Search for the cell housing the specified text and yield its (X, Y) center coordinate. 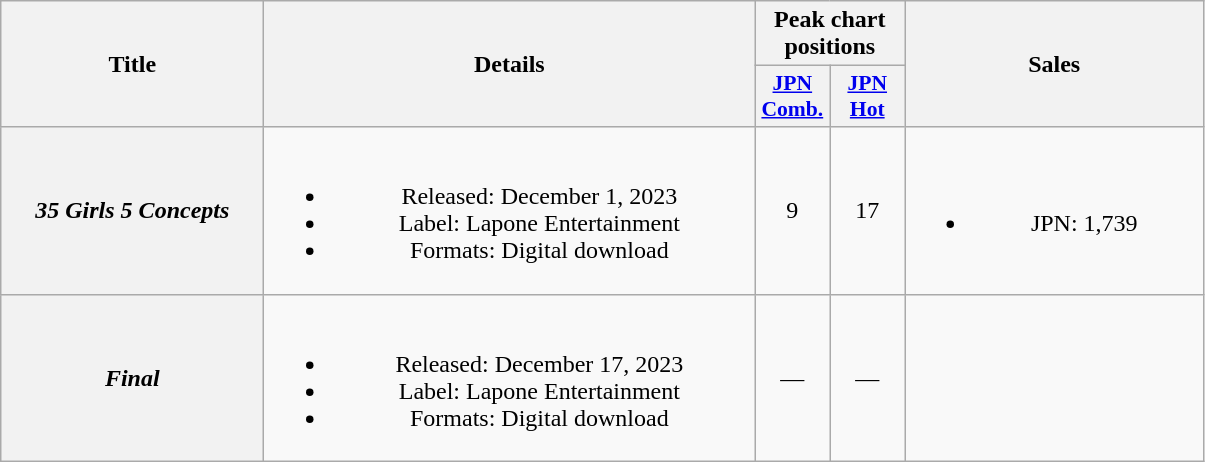
35 Girls 5 Concepts (132, 210)
Final (132, 378)
Details (510, 64)
Released: December 17, 2023Label: Lapone EntertainmentFormats: Digital download (510, 378)
9 (792, 210)
17 (868, 210)
Sales (1054, 64)
JPNHot (868, 96)
JPN: 1,739 (1054, 210)
JPNComb. (792, 96)
Released: December 1, 2023Label: Lapone EntertainmentFormats: Digital download (510, 210)
Peak chart positions (830, 34)
Title (132, 64)
